Find where the given text appears and provide that cell's center as [X, Y] coordinate. 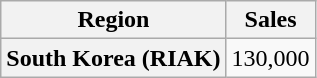
South Korea (RIAK) [114, 58]
Region [114, 20]
130,000 [270, 58]
Sales [270, 20]
